Provide the [X, Y] coordinate of the cell's center where the given text is located.  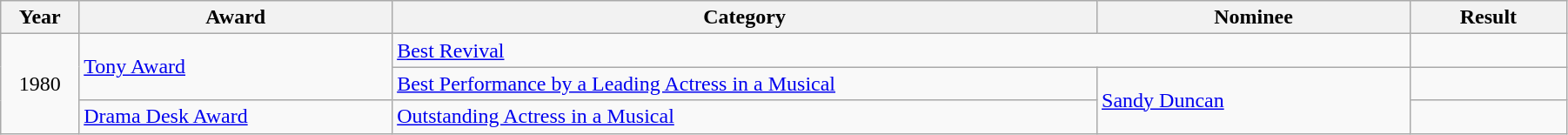
Year [40, 17]
Tony Award [236, 67]
Outstanding Actress in a Musical [745, 117]
Best Performance by a Leading Actress in a Musical [745, 84]
Drama Desk Award [236, 117]
Award [236, 17]
Result [1488, 17]
Sandy Duncan [1254, 100]
Nominee [1254, 17]
Category [745, 17]
1980 [40, 84]
Best Revival [901, 51]
